From the cell containing the given text, extract its center point as [X, Y] coordinate. 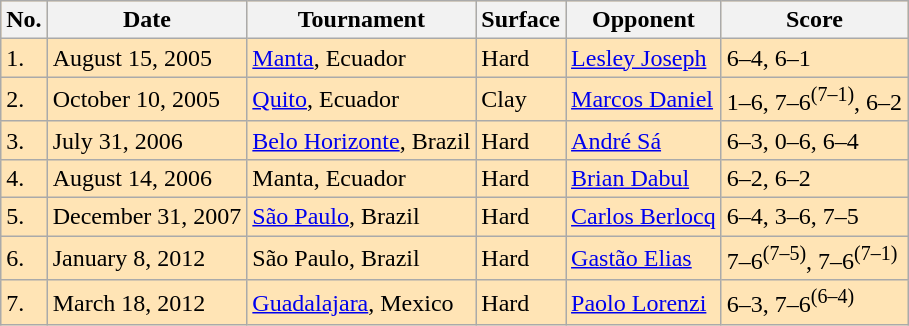
Clay [521, 100]
6–2, 6–2 [814, 178]
7–6(7–5), 7–6(7–1) [814, 258]
Carlos Berlocq [644, 217]
6. [24, 258]
July 31, 2006 [147, 140]
Quito, Ecuador [362, 100]
5. [24, 217]
October 10, 2005 [147, 100]
March 18, 2012 [147, 302]
Date [147, 20]
2. [24, 100]
No. [24, 20]
Gastão Elias [644, 258]
Score [814, 20]
Brian Dabul [644, 178]
December 31, 2007 [147, 217]
1. [24, 58]
4. [24, 178]
Paolo Lorenzi [644, 302]
7. [24, 302]
1–6, 7–6(7–1), 6–2 [814, 100]
6–3, 0–6, 6–4 [814, 140]
Belo Horizonte, Brazil [362, 140]
Tournament [362, 20]
August 15, 2005 [147, 58]
André Sá [644, 140]
Lesley Joseph [644, 58]
3. [24, 140]
6–4, 6–1 [814, 58]
6–4, 3–6, 7–5 [814, 217]
January 8, 2012 [147, 258]
August 14, 2006 [147, 178]
6–3, 7–6(6–4) [814, 302]
Surface [521, 20]
Guadalajara, Mexico [362, 302]
Marcos Daniel [644, 100]
Opponent [644, 20]
